Output the [X, Y] coordinate of the center of the cell containing the given text.  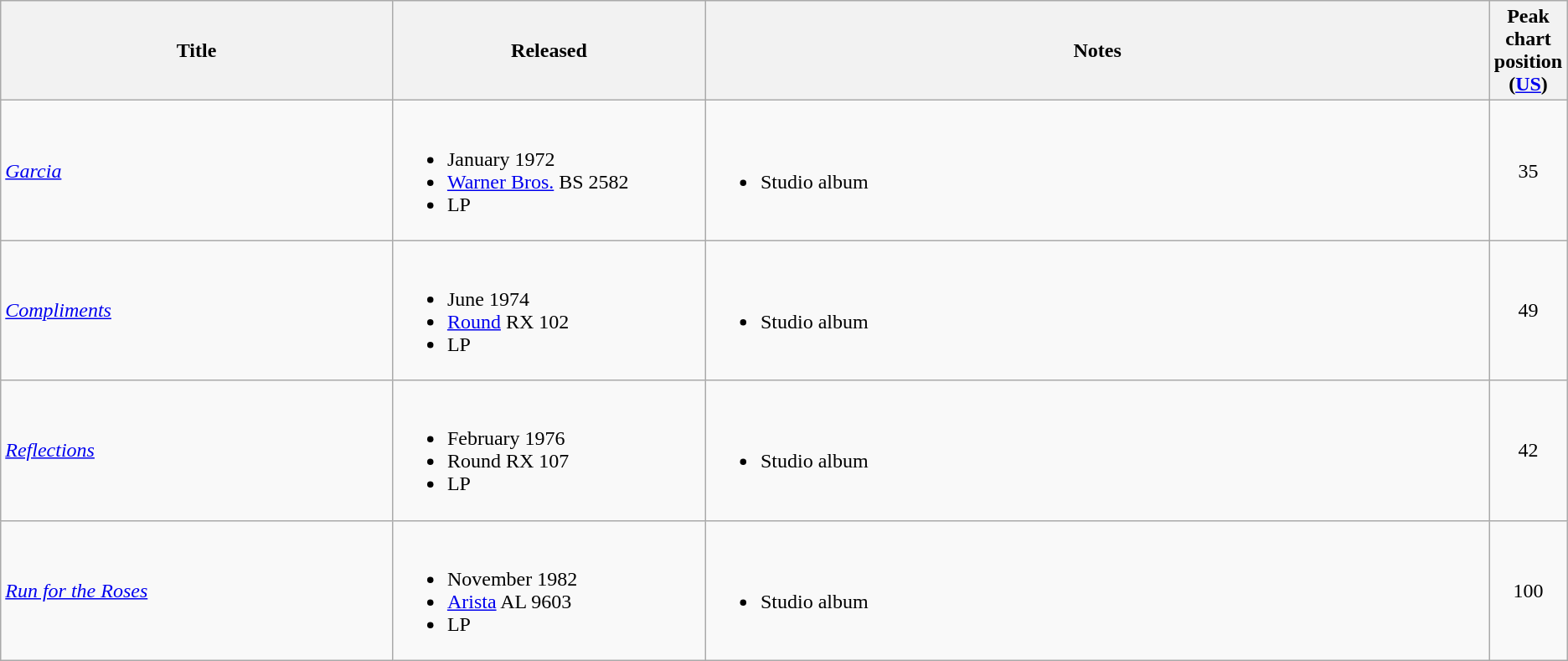
42 [1529, 451]
Title [197, 50]
Reflections [197, 451]
Run for the Roses [197, 590]
February 1976Round RX 107LP [549, 451]
June 1974Round RX 102LP [549, 310]
Released [549, 50]
100 [1529, 590]
Peak chart position (US) [1529, 50]
Compliments [197, 310]
Notes [1097, 50]
35 [1529, 171]
Garcia [197, 171]
January 1972Warner Bros. BS 2582LP [549, 171]
49 [1529, 310]
November 1982Arista AL 9603LP [549, 590]
